Locate the cell with the specified text and output its [x, y] center coordinate. 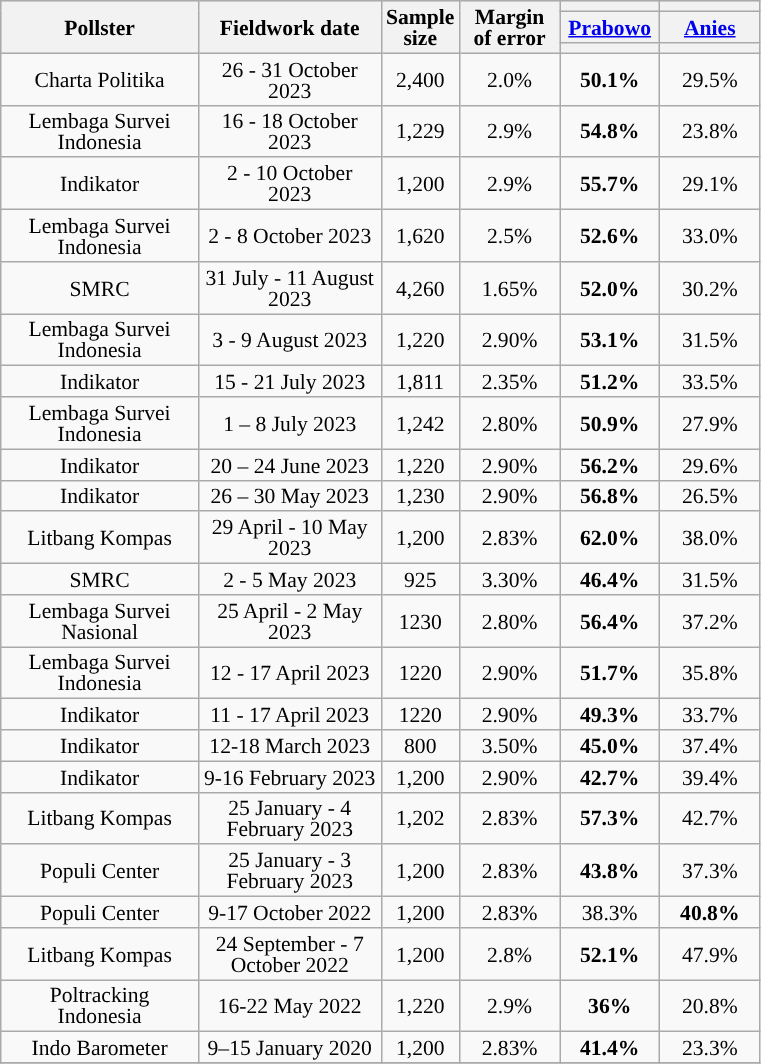
1,242 [420, 423]
2.8% [509, 954]
24 September - 7 October 2022 [290, 954]
47.9% [710, 954]
Lembaga Survei Nasional [100, 621]
3.50% [509, 746]
11 - 17 April 2023 [290, 714]
Poltracking Indonesia [100, 1006]
20 – 24 June 2023 [290, 464]
1230 [420, 621]
37.4% [710, 746]
52.6% [610, 236]
25 January - 3 February 2023 [290, 871]
2 - 10 October 2023 [290, 184]
2,400 [420, 79]
31 July - 11 August 2023 [290, 288]
Fieldwork date [290, 27]
Charta Politika [100, 79]
56.8% [610, 496]
46.4% [610, 580]
Indo Barometer [100, 1048]
25 April - 2 May 2023 [290, 621]
2.5% [509, 236]
29.5% [710, 79]
29 April - 10 May 2023 [290, 538]
37.2% [710, 621]
Sample size [420, 27]
Prabowo [610, 27]
38.3% [610, 912]
33.0% [710, 236]
1 – 8 July 2023 [290, 423]
43.8% [610, 871]
51.7% [610, 673]
12 - 17 April 2023 [290, 673]
54.8% [610, 131]
9–15 January 2020 [290, 1048]
57.3% [610, 818]
2 - 8 October 2023 [290, 236]
52.1% [610, 954]
25 January - 4 February 2023 [290, 818]
3.30% [509, 580]
800 [420, 746]
Margin of error [509, 27]
29.1% [710, 184]
1,229 [420, 131]
3 - 9 August 2023 [290, 340]
27.9% [710, 423]
15 - 21 July 2023 [290, 382]
62.0% [610, 538]
56.4% [610, 621]
9-16 February 2023 [290, 776]
30.2% [710, 288]
Pollster [100, 27]
16 - 18 October 2023 [290, 131]
53.1% [610, 340]
23.3% [710, 1048]
1,202 [420, 818]
37.3% [710, 871]
41.4% [610, 1048]
55.7% [610, 184]
2 - 5 May 2023 [290, 580]
56.2% [610, 464]
50.1% [610, 79]
925 [420, 580]
40.8% [710, 912]
20.8% [710, 1006]
16-22 May 2022 [290, 1006]
23.8% [710, 131]
2.35% [509, 382]
Anies [710, 27]
4,260 [420, 288]
50.9% [610, 423]
9-17 October 2022 [290, 912]
33.5% [710, 382]
39.4% [710, 776]
45.0% [610, 746]
35.8% [710, 673]
38.0% [710, 538]
26.5% [710, 496]
36% [610, 1006]
26 - 31 October 2023 [290, 79]
12-18 March 2023 [290, 746]
49.3% [610, 714]
26 – 30 May 2023 [290, 496]
52.0% [610, 288]
33.7% [710, 714]
1.65% [509, 288]
1,620 [420, 236]
51.2% [610, 382]
1,811 [420, 382]
1,230 [420, 496]
29.6% [710, 464]
2.0% [509, 79]
